Extract the (x, y) coordinate from the center of the cell holding the provided text.  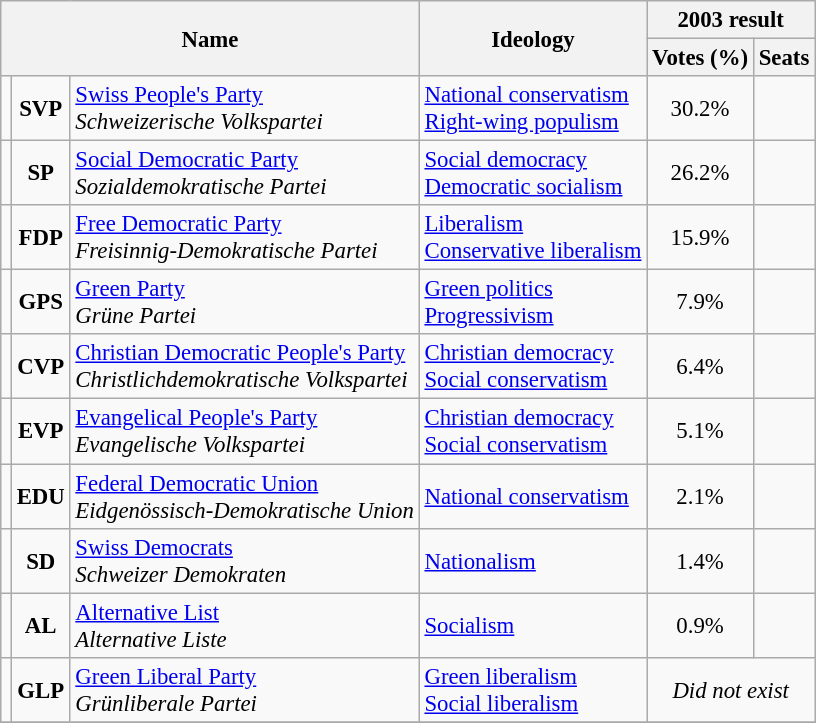
Nationalism (533, 560)
CVP (40, 366)
GLP (40, 690)
EDU (40, 496)
Federal Democratic UnionEidgenössisch-Demokratische Union (244, 496)
EVP (40, 432)
Alternative ListAlternative Liste (244, 626)
Did not exist (731, 690)
30.2% (700, 108)
FDP (40, 238)
Votes (%) (700, 58)
Social Democratic PartySozialdemokratische Partei (244, 174)
GPS (40, 302)
National conservatismRight-wing populism (533, 108)
7.9% (700, 302)
Free Democratic PartyFreisinnig-Demokratische Partei (244, 238)
26.2% (700, 174)
Evangelical People's PartyEvangelische Volkspartei (244, 432)
SVP (40, 108)
2003 result (731, 20)
Social democracyDemocratic socialism (533, 174)
Green politicsProgressivism (533, 302)
Green liberalismSocial liberalism (533, 690)
Christian Democratic People's PartyChristlichdemokratische Volkspartei (244, 366)
6.4% (700, 366)
SD (40, 560)
2.1% (700, 496)
Swiss DemocratsSchweizer Demokraten (244, 560)
1.4% (700, 560)
Green PartyGrüne Partei (244, 302)
SP (40, 174)
15.9% (700, 238)
Socialism (533, 626)
Name (210, 38)
LiberalismConservative liberalism (533, 238)
Seats (784, 58)
AL (40, 626)
5.1% (700, 432)
Ideology (533, 38)
Swiss People's PartySchweizerische Volkspartei (244, 108)
National conservatism (533, 496)
Green Liberal PartyGrünliberale Partei (244, 690)
0.9% (700, 626)
